Determine the (x, y) coordinate at the center of the cell enclosing the given text.  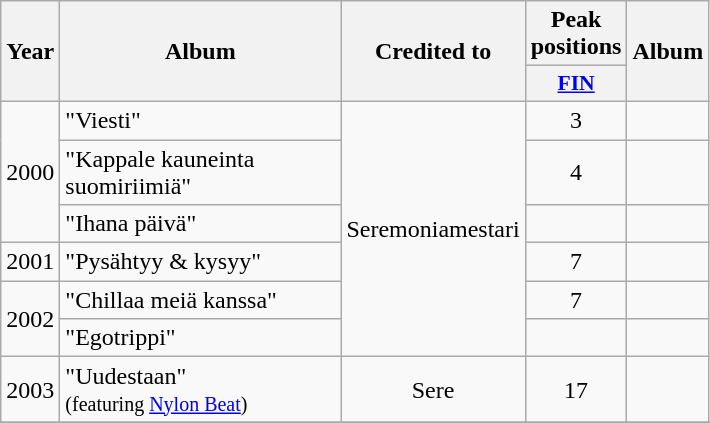
"Uudestaan"(featuring Nylon Beat) (200, 390)
"Egotrippi" (200, 338)
3 (576, 120)
"Ihana päivä" (200, 224)
4 (576, 172)
2002 (30, 319)
"Kappale kauneinta suomiriimiä" (200, 172)
17 (576, 390)
Peak positions (576, 34)
2003 (30, 390)
Seremoniamestari (433, 228)
"Viesti" (200, 120)
"Chillaa meiä kanssa" (200, 300)
Credited to (433, 52)
Year (30, 52)
2000 (30, 172)
FIN (576, 84)
Sere (433, 390)
"Pysähtyy & kysyy" (200, 262)
2001 (30, 262)
